Determine the [x, y] coordinate at the center of the cell enclosing the given text.  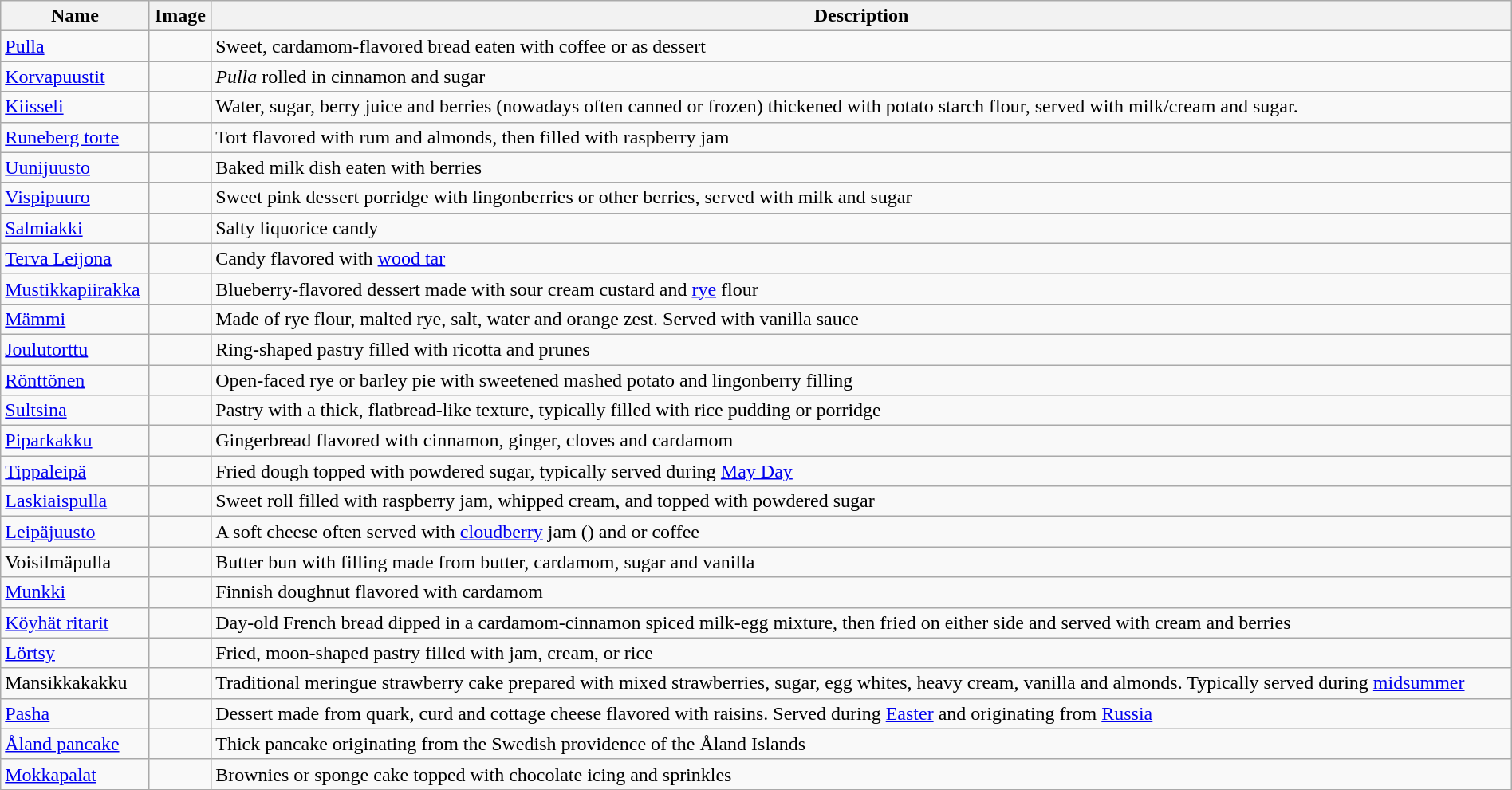
Salty liquorice candy [861, 228]
Laskiaispulla [75, 501]
Finnish doughnut flavored with cardamom [861, 592]
Fried, moon-shaped pastry filled with jam, cream, or rice [861, 653]
Water, sugar, berry juice and berries (nowadays often canned or frozen) thickened with potato starch flour, served with milk/cream and sugar. [861, 107]
Lörtsy [75, 653]
Leipäjuusto [75, 532]
Pastry with a thick, flatbread-like texture, typically filled with rice pudding or porridge [861, 411]
Joulutorttu [75, 349]
Day-old French bread dipped in a cardamom-cinnamon spiced milk-egg mixture, then fried on either side and served with cream and berries [861, 623]
Uunijuusto [75, 167]
Tort flavored with rum and almonds, then filled with raspberry jam [861, 137]
Thick pancake originating from the Swedish providence of the Åland Islands [861, 744]
Munkki [75, 592]
Pulla [75, 46]
Ring-shaped pastry filled with ricotta and prunes [861, 349]
Dessert made from quark, curd and cottage cheese flavored with raisins. Served during Easter and originating from Russia [861, 713]
Pulla rolled in cinnamon and sugar [861, 77]
Fried dough topped with powdered sugar, typically served during May Day [861, 471]
Åland pancake [75, 744]
Name [75, 16]
Gingerbread flavored with cinnamon, ginger, cloves and cardamom [861, 441]
Candy flavored with wood tar [861, 258]
Piparkakku [75, 441]
Mustikkapiirakka [75, 289]
Vispipuuro [75, 198]
Sweet pink dessert porridge with lingonberries or other berries, served with milk and sugar [861, 198]
Mämmi [75, 319]
Voisilmäpulla [75, 562]
Pasha [75, 713]
Rönttönen [75, 380]
Baked milk dish eaten with berries [861, 167]
Butter bun with filling made from butter, cardamom, sugar and vanilla [861, 562]
A soft cheese often served with cloudberry jam () and or coffee [861, 532]
Köyhät ritarit [75, 623]
Runeberg torte [75, 137]
Mansikkakakku [75, 683]
Korvapuustit [75, 77]
Sweet, cardamom-flavored bread eaten with coffee or as dessert [861, 46]
Sweet roll filled with raspberry jam, whipped cream, and topped with powdered sugar [861, 501]
Made of rye flour, malted rye, salt, water and orange zest. Served with vanilla sauce [861, 319]
Mokkapalat [75, 774]
Image [180, 16]
Brownies or sponge cake topped with chocolate icing and sprinkles [861, 774]
Blueberry-flavored dessert made with sour cream custard and rye flour [861, 289]
Open-faced rye or barley pie with sweetened mashed potato and lingonberry filling [861, 380]
Kiisseli [75, 107]
Tippaleipä [75, 471]
Terva Leijona [75, 258]
Salmiakki [75, 228]
Description [861, 16]
Sultsina [75, 411]
